Return (X, Y) of the center of cell containing provided text 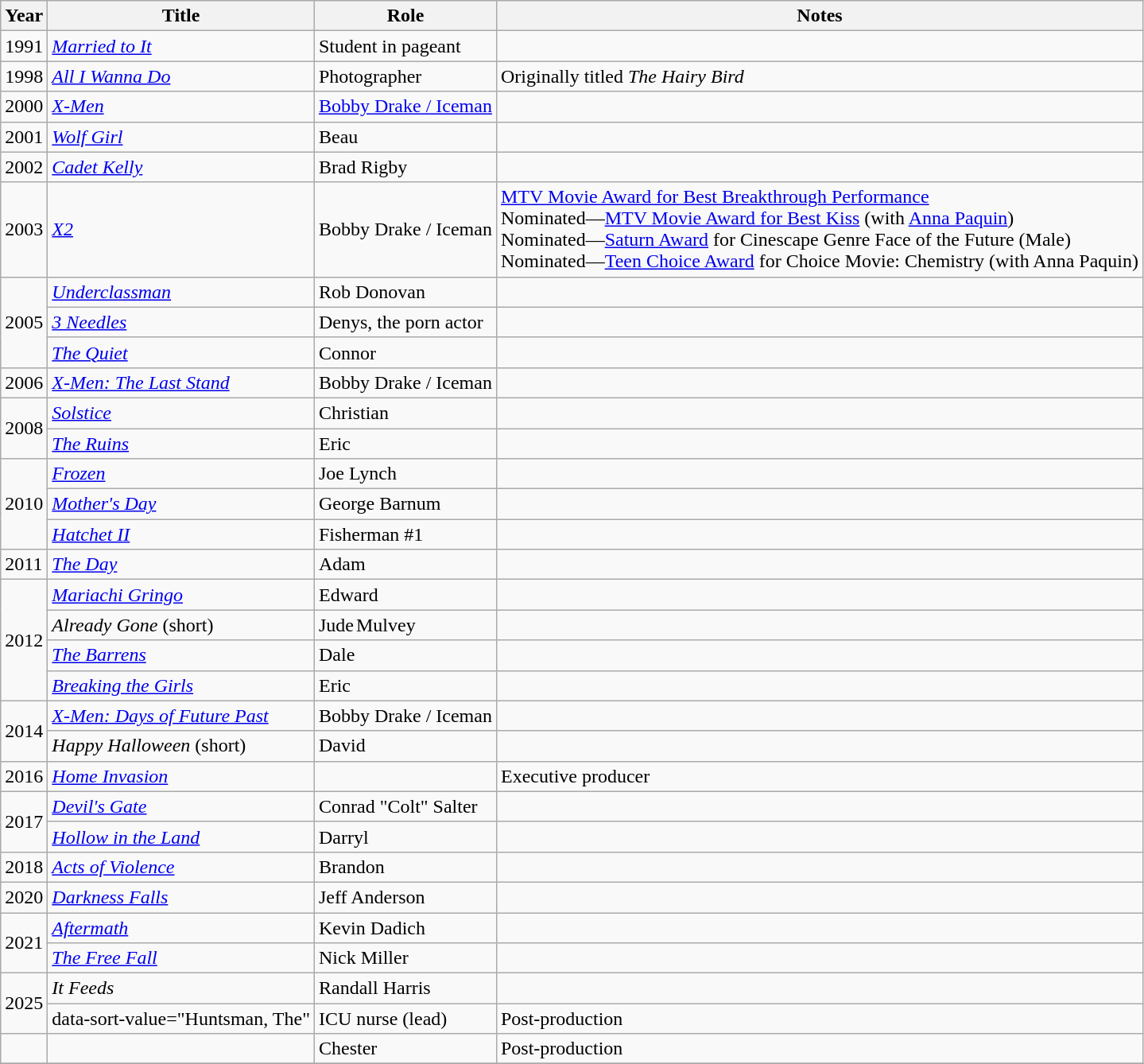
David (405, 746)
All I Wanna Do (181, 76)
Student in pageant (405, 46)
Breaking the Girls (181, 685)
ICU nurse (lead) (405, 1019)
Mother's Day (181, 504)
2006 (24, 382)
Jeff Anderson (405, 897)
Fisherman #1 (405, 534)
Already Gone (short) (181, 625)
Wolf Girl (181, 137)
X-Men: Days of Future Past (181, 716)
Role (405, 16)
Adam (405, 565)
Cadet Kelly (181, 167)
Hollow in the Land (181, 837)
Denys, the porn actor (405, 322)
Mariachi Gringo (181, 595)
Dale (405, 655)
2001 (24, 137)
Randall Harris (405, 988)
Darkness Falls (181, 897)
2002 (24, 167)
1991 (24, 46)
The Quiet (181, 352)
Photographer (405, 76)
Brad Rigby (405, 167)
Connor (405, 352)
Married to It (181, 46)
2012 (24, 640)
Hatchet II (181, 534)
2008 (24, 428)
Conrad "Colt" Salter (405, 806)
Executive producer (819, 776)
2005 (24, 322)
2003 (24, 229)
3 Needles (181, 322)
It Feeds (181, 988)
2016 (24, 776)
Frozen (181, 474)
2018 (24, 867)
Solstice (181, 413)
Originally titled The Hairy Bird (819, 76)
Notes (819, 16)
George Barnum (405, 504)
Kevin Dadich (405, 928)
2025 (24, 1004)
Brandon (405, 867)
1998 (24, 76)
Joe Lynch (405, 474)
Acts of Violence (181, 867)
2014 (24, 731)
The Day (181, 565)
Devil's Gate (181, 806)
Underclassman (181, 292)
Darryl (405, 837)
2020 (24, 897)
The Ruins (181, 443)
2017 (24, 821)
The Free Fall (181, 958)
Edward (405, 595)
Chester (405, 1049)
Rob Donovan (405, 292)
X-Men: The Last Stand (181, 382)
The Barrens (181, 655)
2000 (24, 107)
Beau (405, 137)
data-sort-value="Huntsman, The" (181, 1019)
2010 (24, 504)
Year (24, 16)
2021 (24, 943)
Jude Mulvey (405, 625)
X-Men (181, 107)
Happy Halloween (short) (181, 746)
Title (181, 16)
X2 (181, 229)
Nick Miller (405, 958)
Christian (405, 413)
Aftermath (181, 928)
Home Invasion (181, 776)
2011 (24, 565)
